Return [x, y] of the center of cell containing provided text 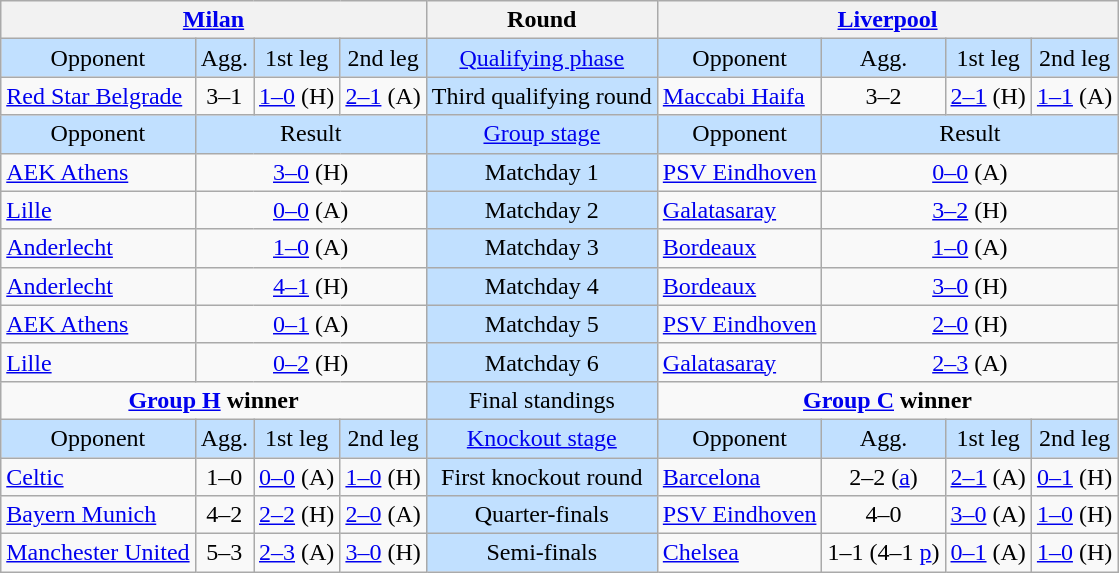
2–2 (a) [884, 477]
2–0 (A) [383, 515]
Quarter-finals [542, 515]
3–2 [884, 96]
2–2 (H) [297, 515]
Milan [214, 20]
Group stage [542, 134]
3–2 (H) [970, 210]
Matchday 2 [542, 210]
Red Star Belgrade [98, 96]
Liverpool [887, 20]
Matchday 5 [542, 324]
Matchday 1 [542, 172]
1–1 (A) [1074, 96]
2–1 (H) [988, 96]
Third qualifying round [542, 96]
4–2 [224, 515]
Celtic [98, 477]
4–1 (H) [310, 286]
1–1 (4–1 p) [884, 553]
5–3 [224, 553]
Maccabi Haifa [740, 96]
4–0 [884, 515]
Qualifying phase [542, 58]
3–0 (A) [988, 515]
First knockout round [542, 477]
Final standings [542, 400]
0–2 (H) [310, 362]
Manchester United [98, 553]
1–0 [224, 477]
Bayern Munich [98, 515]
Matchday 6 [542, 362]
2–0 (H) [970, 324]
0–1 (H) [1074, 477]
Semi-finals [542, 553]
Group C winner [887, 400]
Chelsea [740, 553]
3–1 [224, 96]
Barcelona [740, 477]
Group H winner [214, 400]
Round [542, 20]
Matchday 4 [542, 286]
Knockout stage [542, 438]
Matchday 3 [542, 248]
